Return (X, Y) of the center of cell containing provided text 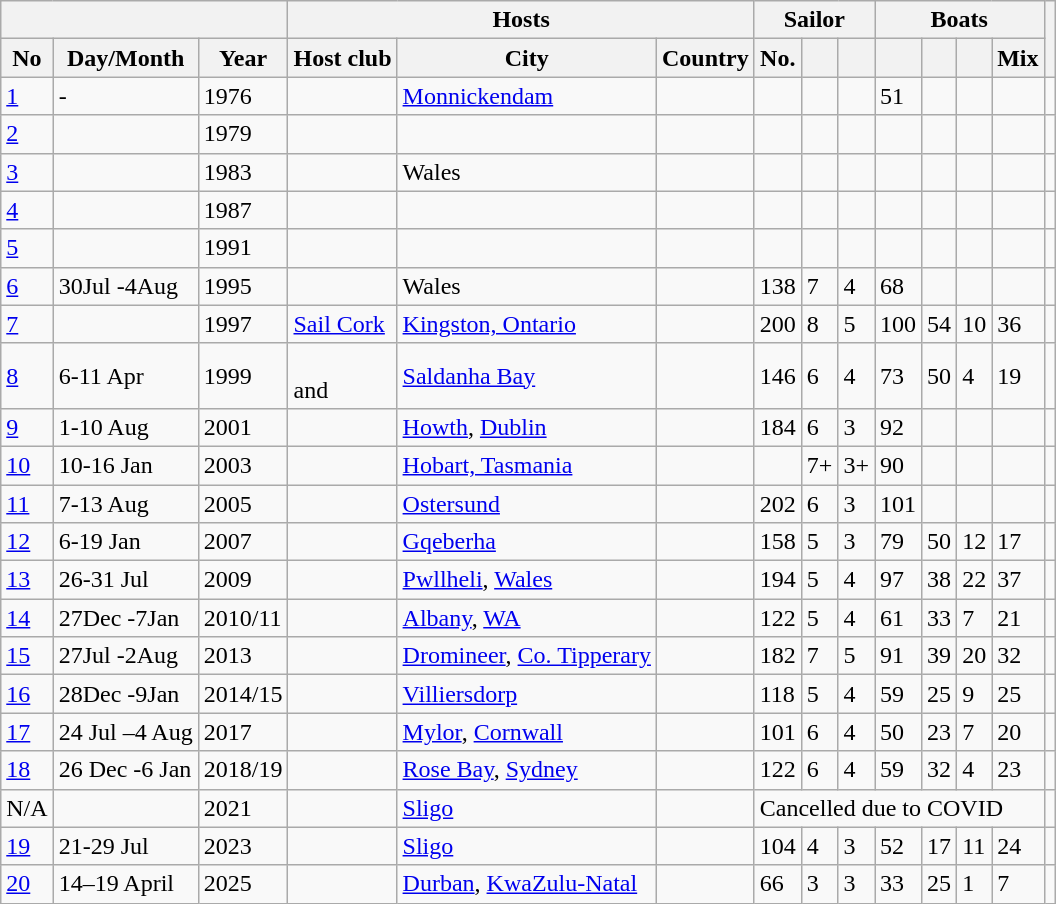
Sailor (814, 20)
27Jul -2Aug (126, 656)
No. (778, 58)
N/A (27, 808)
Kingston, Ontario (526, 324)
7+ (820, 465)
22 (974, 580)
182 (778, 656)
Boats (959, 20)
16 (27, 694)
79 (898, 542)
Albany, WA (526, 618)
21-29 Jul (126, 846)
2007 (243, 542)
184 (778, 427)
Host club (342, 58)
7-13 Aug (126, 503)
146 (778, 376)
Year (243, 58)
Pwllheli, Wales (526, 580)
90 (898, 465)
100 (898, 324)
61 (898, 618)
138 (778, 286)
2003 (243, 465)
2014/15 (243, 694)
39 (940, 656)
Mylor, Cornwall (526, 732)
37 (1018, 580)
27Dec -7Jan (126, 618)
2009 (243, 580)
Sail Cork (342, 324)
14 (27, 618)
13 (27, 580)
Saldanha Bay (526, 376)
54 (940, 324)
Mix (1018, 58)
38 (940, 580)
Villiersdorp (526, 694)
24 (1018, 846)
21 (1018, 618)
202 (778, 503)
52 (898, 846)
36 (1018, 324)
2 (27, 134)
2025 (243, 884)
92 (898, 427)
158 (778, 542)
6-11 Apr (126, 376)
1999 (243, 376)
1976 (243, 96)
Hobart, Tasmania (526, 465)
2017 (243, 732)
1987 (243, 210)
City (526, 58)
28Dec -9Jan (126, 694)
1997 (243, 324)
1991 (243, 248)
200 (778, 324)
66 (778, 884)
24 Jul –4 Aug (126, 732)
Monnickendam (526, 96)
26 Dec -6 Jan (126, 770)
2013 (243, 656)
18 (27, 770)
No (27, 58)
2018/19 (243, 770)
10-16 Jan (126, 465)
6-19 Jan (126, 542)
and (342, 376)
Gqeberha (526, 542)
Dromineer, Co. Tipperary (526, 656)
15 (27, 656)
2021 (243, 808)
Cancelled due to COVID (899, 808)
68 (898, 286)
1995 (243, 286)
3+ (856, 465)
2023 (243, 846)
30Jul -4Aug (126, 286)
97 (898, 580)
1-10 Aug (126, 427)
2005 (243, 503)
26-31 Jul (126, 580)
118 (778, 694)
2001 (243, 427)
2010/11 (243, 618)
14–19 April (126, 884)
Howth, Dublin (526, 427)
Country (705, 58)
51 (898, 96)
Durban, KwaZulu-Natal (526, 884)
Ostersund (526, 503)
104 (778, 846)
73 (898, 376)
91 (898, 656)
Rose Bay, Sydney (526, 770)
1983 (243, 172)
Day/Month (126, 58)
194 (778, 580)
- (126, 96)
1979 (243, 134)
Hosts (521, 20)
